For the text-containing cell, return its midpoint in [x, y] coordinate format. 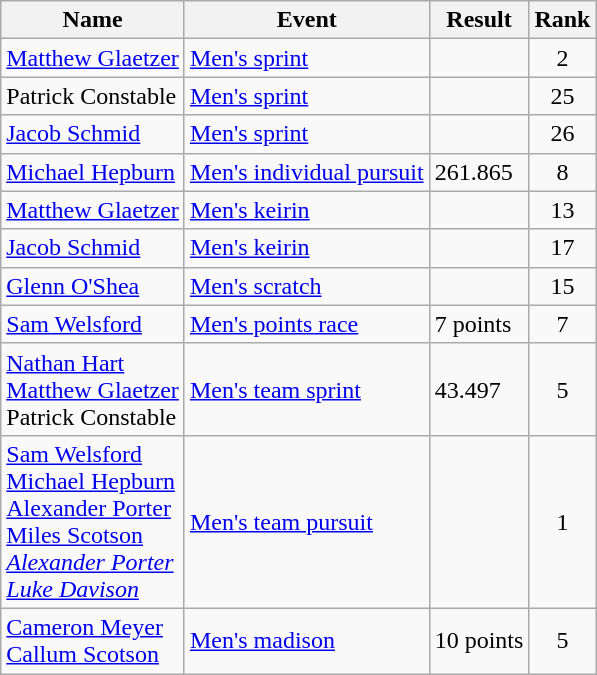
25 [562, 96]
Sam Welsford [93, 324]
7 [562, 324]
26 [562, 134]
Cameron MeyerCallum Scotson [93, 640]
1 [562, 522]
Nathan HartMatthew GlaetzerPatrick Constable [93, 389]
Patrick Constable [93, 96]
7 points [479, 324]
Men's scratch [306, 286]
17 [562, 248]
Michael Hepburn [93, 172]
Rank [562, 20]
Glenn O'Shea [93, 286]
2 [562, 58]
8 [562, 172]
13 [562, 210]
15 [562, 286]
261.865 [479, 172]
Men's individual pursuit [306, 172]
10 points [479, 640]
Result [479, 20]
Men's team sprint [306, 389]
Men's team pursuit [306, 522]
Sam WelsfordMichael HepburnAlexander PorterMiles ScotsonAlexander PorterLuke Davison [93, 522]
Men's points race [306, 324]
43.497 [479, 389]
Men's madison [306, 640]
Event [306, 20]
Name [93, 20]
